Find where the given text appears and provide that cell's center as (X, Y) coordinate. 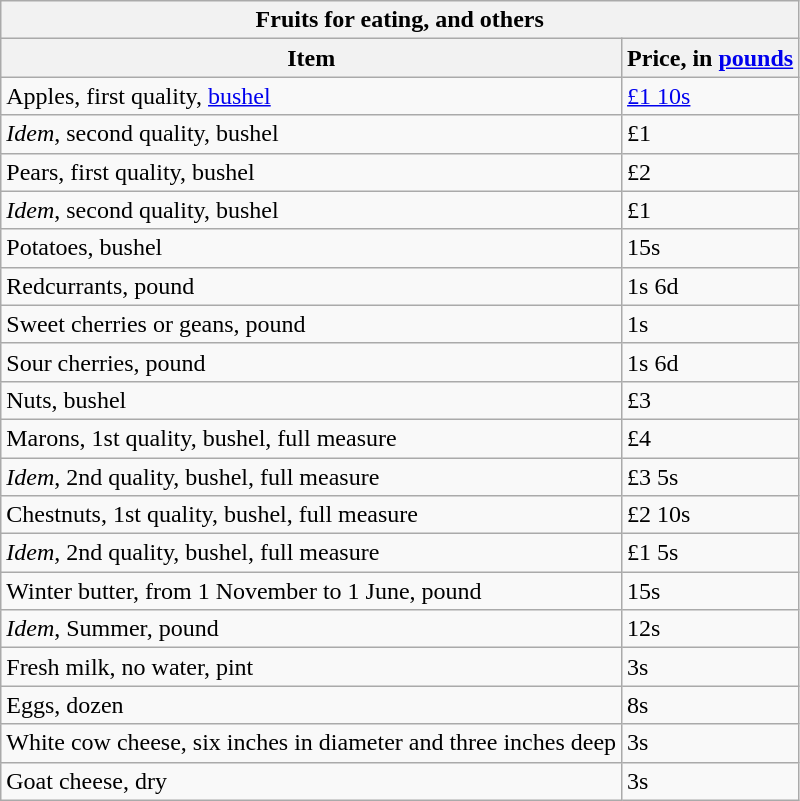
Price, in pounds (710, 58)
Idem, Summer, pound (312, 629)
£3 5s (710, 477)
Winter butter, from 1 November to 1 June, pound (312, 591)
£4 (710, 438)
Redcurrants, pound (312, 286)
£2 10s (710, 515)
Pears, first quality, bushel (312, 172)
8s (710, 705)
Sweet cherries or geans, pound (312, 324)
Goat cheese, dry (312, 781)
Apples, first quality, bushel (312, 96)
Nuts, bushel (312, 400)
Fruits for eating, and others (400, 20)
Potatoes, bushel (312, 248)
White cow cheese, six inches in diameter and three inches deep (312, 743)
Sour cherries, pound (312, 362)
£1 10s (710, 96)
Fresh milk, no water, pint (312, 667)
1s (710, 324)
Eggs, dozen (312, 705)
Item (312, 58)
£1 5s (710, 553)
£3 (710, 400)
12s (710, 629)
Marons, 1st quality, bushel, full measure (312, 438)
Chestnuts, 1st quality, bushel, full measure (312, 515)
£2 (710, 172)
